Output the [x, y] coordinate of the center of the cell containing the given text.  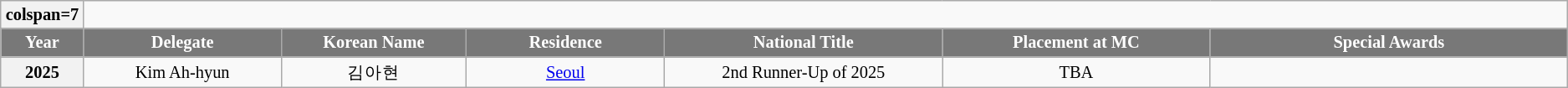
Korean Name [373, 43]
Delegate [182, 43]
Seoul [565, 72]
TBA [1076, 72]
김아현 [373, 72]
Year [42, 43]
Residence [565, 43]
National Title [804, 43]
colspan=7 [42, 14]
Placement at MC [1076, 43]
2025 [42, 72]
Special Awards [1389, 43]
2nd Runner-Up of 2025 [804, 72]
Kim Ah-hyun [182, 72]
